Identify which cell holds the provided text, then report its [x, y] central coordinate. 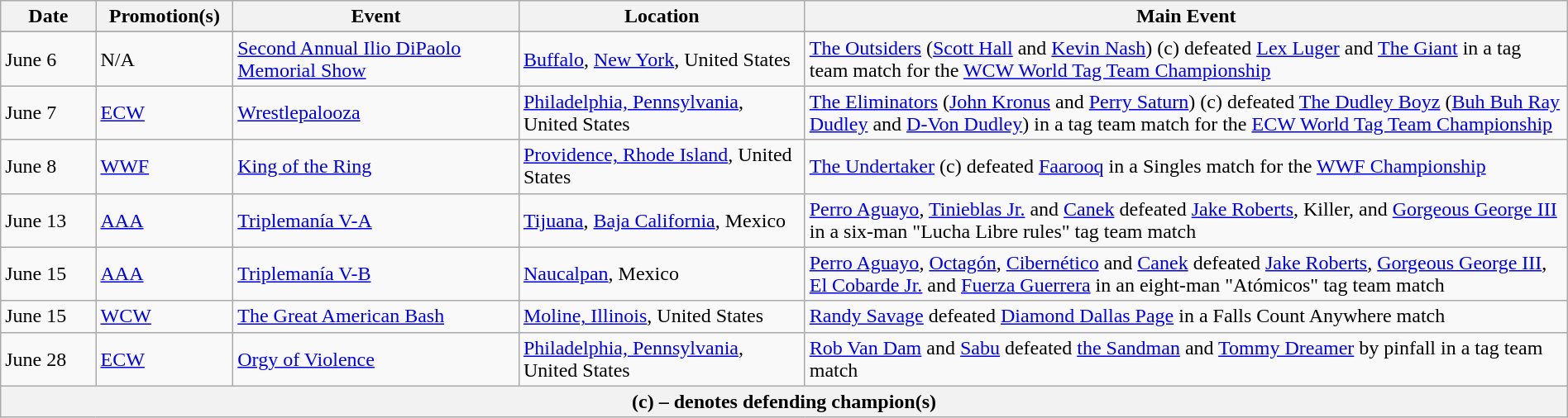
WWF [165, 167]
The Undertaker (c) defeated Faarooq in a Singles match for the WWF Championship [1186, 167]
Orgy of Violence [376, 359]
June 6 [48, 59]
N/A [165, 59]
June 28 [48, 359]
The Great American Bash [376, 316]
Second Annual Ilio DiPaolo Memorial Show [376, 59]
Main Event [1186, 17]
Buffalo, New York, United States [662, 59]
June 8 [48, 167]
Naucalpan, Mexico [662, 274]
Randy Savage defeated Diamond Dallas Page in a Falls Count Anywhere match [1186, 316]
Location [662, 17]
June 13 [48, 220]
Moline, Illinois, United States [662, 316]
(c) – denotes defending champion(s) [784, 401]
Rob Van Dam and Sabu defeated the Sandman and Tommy Dreamer by pinfall in a tag team match [1186, 359]
Promotion(s) [165, 17]
WCW [165, 316]
Triplemanía V-B [376, 274]
King of the Ring [376, 167]
Providence, Rhode Island, United States [662, 167]
Perro Aguayo, Tinieblas Jr. and Canek defeated Jake Roberts, Killer, and Gorgeous George III in a six-man "Lucha Libre rules" tag team match [1186, 220]
The Outsiders (Scott Hall and Kevin Nash) (c) defeated Lex Luger and The Giant in a tag team match for the WCW World Tag Team Championship [1186, 59]
Date [48, 17]
Triplemanía V-A [376, 220]
Wrestlepalooza [376, 112]
Tijuana, Baja California, Mexico [662, 220]
Event [376, 17]
June 7 [48, 112]
